Search for the cell housing the specified text and yield its (X, Y) center coordinate. 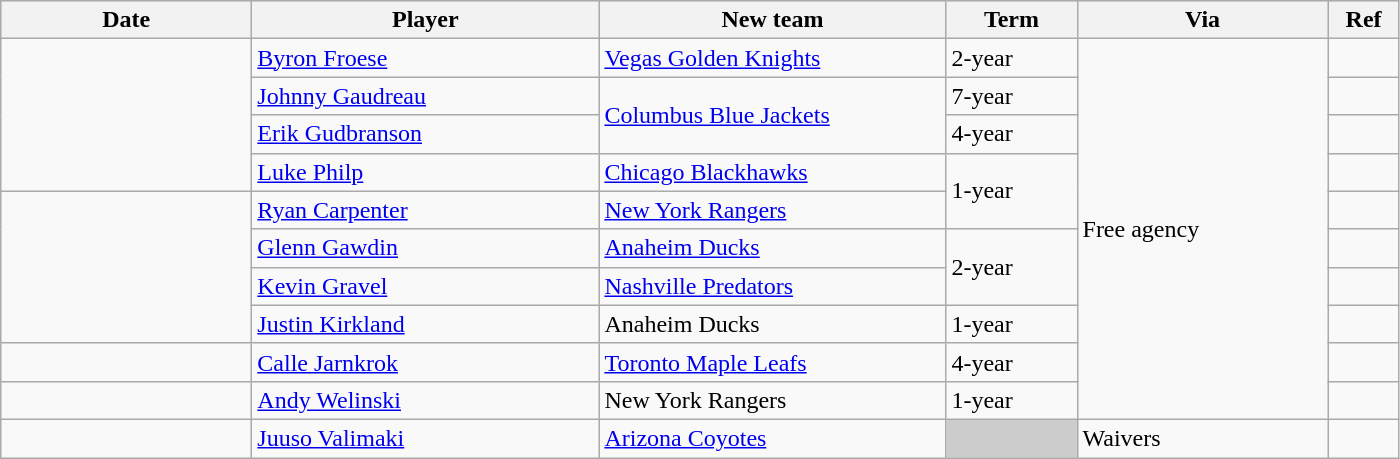
Vegas Golden Knights (772, 58)
Byron Froese (426, 58)
Chicago Blackhawks (772, 172)
New team (772, 20)
Kevin Gravel (426, 286)
Ryan Carpenter (426, 210)
Free agency (1202, 230)
Nashville Predators (772, 286)
Term (1012, 20)
Calle Jarnkrok (426, 362)
Andy Welinski (426, 400)
Via (1202, 20)
Date (126, 20)
Columbus Blue Jackets (772, 115)
Justin Kirkland (426, 324)
Juuso Valimaki (426, 438)
Arizona Coyotes (772, 438)
Toronto Maple Leafs (772, 362)
Waivers (1202, 438)
Glenn Gawdin (426, 248)
Johnny Gaudreau (426, 96)
Ref (1364, 20)
Luke Philp (426, 172)
7-year (1012, 96)
Player (426, 20)
Erik Gudbranson (426, 134)
